Output the (x, y) coordinate of the center of the cell containing the given text.  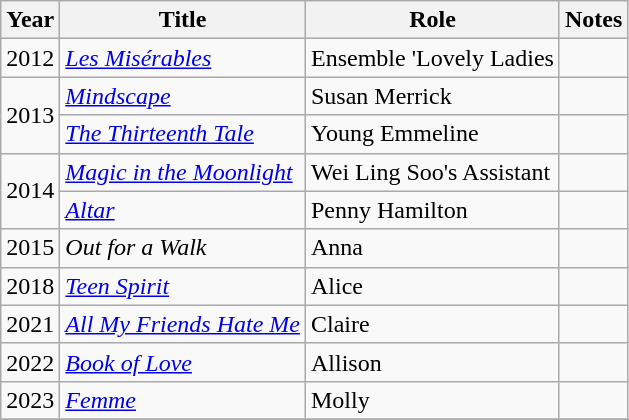
Out for a Walk (183, 248)
Magic in the Moonlight (183, 172)
Alice (432, 286)
2012 (30, 58)
2015 (30, 248)
Claire (432, 324)
2013 (30, 115)
Ensemble 'Lovely Ladies (432, 58)
Penny Hamilton (432, 210)
Susan Merrick (432, 96)
Wei Ling Soo's Assistant (432, 172)
The Thirteenth Tale (183, 134)
2023 (30, 400)
Role (432, 20)
Allison (432, 362)
2018 (30, 286)
Young Emmeline (432, 134)
Year (30, 20)
2014 (30, 191)
Molly (432, 400)
Book of Love (183, 362)
2022 (30, 362)
Les Misérables (183, 58)
Notes (593, 20)
Teen Spirit (183, 286)
Altar (183, 210)
Title (183, 20)
Femme (183, 400)
Anna (432, 248)
2021 (30, 324)
All My Friends Hate Me (183, 324)
Mindscape (183, 96)
